Scan for the cell matching the given text and deliver its [x, y] coordinate at center. 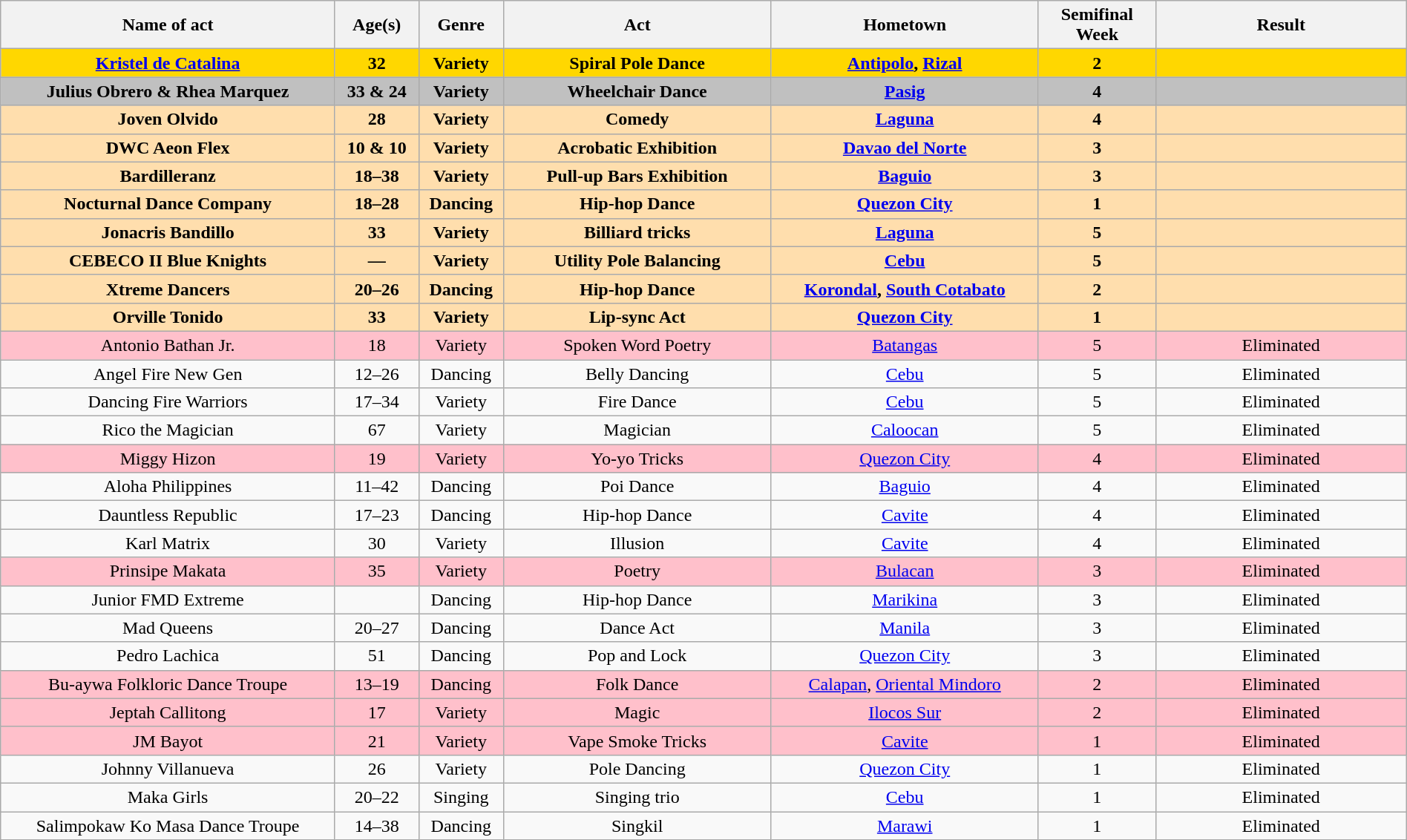
Batangas [905, 345]
14–38 [377, 826]
JM Bayot [168, 741]
Maka Girls [168, 797]
Illusion [637, 543]
Johnny Villanueva [168, 769]
Pull-up Bars Exhibition [637, 176]
26 [377, 769]
17–23 [377, 515]
Dancing Fire Warriors [168, 402]
DWC Aeon Flex [168, 148]
Miggy Hizon [168, 459]
Salimpokaw Ko Masa Dance Troupe [168, 826]
Jeptah Callitong [168, 712]
Korondal, South Cotabato [905, 289]
Spiral Pole Dance [637, 63]
33 & 24 [377, 91]
Rico the Magician [168, 430]
17–34 [377, 402]
20–27 [377, 628]
Folk Dance [637, 684]
Orville Tonido [168, 317]
Singing [461, 797]
Pedro Lachica [168, 656]
Julius Obrero & Rhea Marquez [168, 91]
11–42 [377, 487]
Junior FMD Extreme [168, 600]
— [377, 260]
CEBECO II Blue Knights [168, 260]
Aloha Philippines [168, 487]
Semifinal Week [1097, 25]
Karl Matrix [168, 543]
20–26 [377, 289]
Angel Fire New Gen [168, 373]
Utility Pole Balancing [637, 260]
13–19 [377, 684]
Magic [637, 712]
67 [377, 430]
Billiard tricks [637, 232]
Singing trio [637, 797]
Bulacan [905, 571]
Antipolo, Rizal [905, 63]
Mad Queens [168, 628]
Hometown [905, 25]
Spoken Word Poetry [637, 345]
Vape Smoke Tricks [637, 741]
Lip-sync Act [637, 317]
21 [377, 741]
Joven Olvido [168, 119]
Dance Act [637, 628]
Prinsipe Makata [168, 571]
Wheelchair Dance [637, 91]
35 [377, 571]
Caloocan [905, 430]
Poetry [637, 571]
Marawi [905, 826]
19 [377, 459]
Name of act [168, 25]
Jonacris Bandillo [168, 232]
Antonio Bathan Jr. [168, 345]
Manila [905, 628]
Ilocos Sur [905, 712]
Act [637, 25]
Magician [637, 430]
Nocturnal Dance Company [168, 204]
Acrobatic Exhibition [637, 148]
Xtreme Dancers [168, 289]
10 & 10 [377, 148]
20–22 [377, 797]
18–28 [377, 204]
17 [377, 712]
Pasig [905, 91]
Belly Dancing [637, 373]
Singkil [637, 826]
18–38 [377, 176]
Pop and Lock [637, 656]
Marikina [905, 600]
Yo-yo Tricks [637, 459]
Calapan, Oriental Mindoro [905, 684]
12–26 [377, 373]
Kristel de Catalina [168, 63]
Dauntless Republic [168, 515]
Bardilleranz [168, 176]
28 [377, 119]
Age(s) [377, 25]
Genre [461, 25]
51 [377, 656]
Poi Dance [637, 487]
Comedy [637, 119]
30 [377, 543]
Bu-aywa Folkloric Dance Troupe [168, 684]
Pole Dancing [637, 769]
18 [377, 345]
Result [1281, 25]
32 [377, 63]
Fire Dance [637, 402]
Davao del Norte [905, 148]
